Pinpoint the cell where the given text exists, returning its (X, Y) midpoint coordinate. 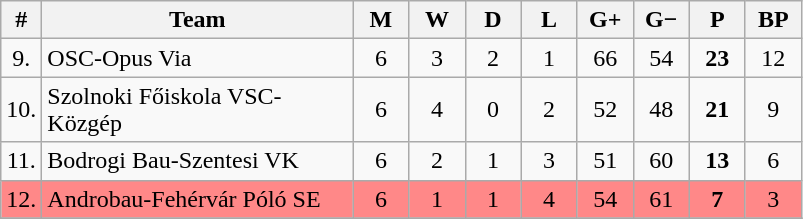
BP (773, 20)
61 (661, 199)
G+ (605, 20)
12. (22, 199)
L (549, 20)
13 (717, 161)
12 (773, 58)
21 (717, 110)
Androbau-Fehérvár Póló SE (198, 199)
52 (605, 110)
M (381, 20)
23 (717, 58)
Team (198, 20)
# (22, 20)
OSC-Opus Via (198, 58)
10. (22, 110)
60 (661, 161)
0 (493, 110)
9 (773, 110)
66 (605, 58)
9. (22, 58)
11. (22, 161)
48 (661, 110)
G− (661, 20)
D (493, 20)
7 (717, 199)
W (437, 20)
Bodrogi Bau-Szentesi VK (198, 161)
P (717, 20)
Szolnoki Főiskola VSC-Közgép (198, 110)
51 (605, 161)
